For the text-containing cell, return its midpoint in (x, y) coordinate format. 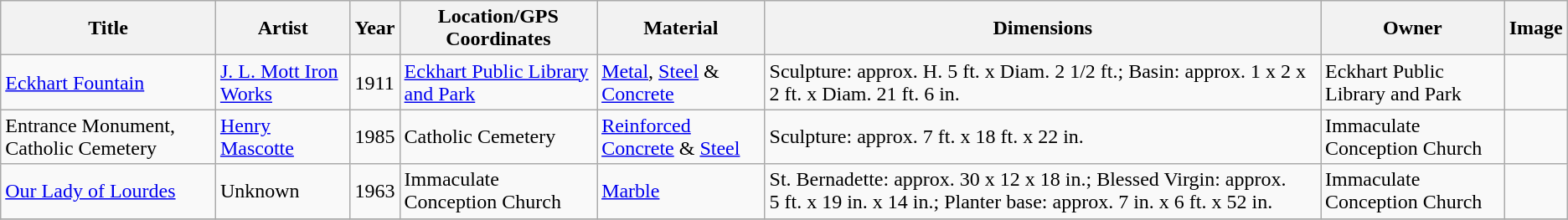
Unknown (283, 191)
Artist (283, 28)
Our Lady of Lourdes (109, 191)
Material (681, 28)
Sculpture: approx. H. 5 ft. x Diam. 2 1/2 ft.; Basin: approx. 1 x 2 x 2 ft. x Diam. 21 ft. 6 in. (1042, 82)
Year (375, 28)
Metal, Steel & Concrete (681, 82)
Eckhart Fountain (109, 82)
Image (1536, 28)
1985 (375, 137)
Entrance Monument, Catholic Cemetery (109, 137)
St. Bernadette: approx. 30 x 12 x 18 in.; Blessed Virgin: approx. 5 ft. x 19 in. x 14 in.; Planter base: approx. 7 in. x 6 ft. x 52 in. (1042, 191)
Henry Mascotte (283, 137)
Owner (1412, 28)
Dimensions (1042, 28)
Reinforced Concrete & Steel (681, 137)
Marble (681, 191)
1963 (375, 191)
Title (109, 28)
Catholic Cemetery (498, 137)
J. L. Mott Iron Works (283, 82)
Location/GPS Coordinates (498, 28)
1911 (375, 82)
Sculpture: approx. 7 ft. x 18 ft. x 22 in. (1042, 137)
